Identify which cell holds the provided text, then report its [x, y] central coordinate. 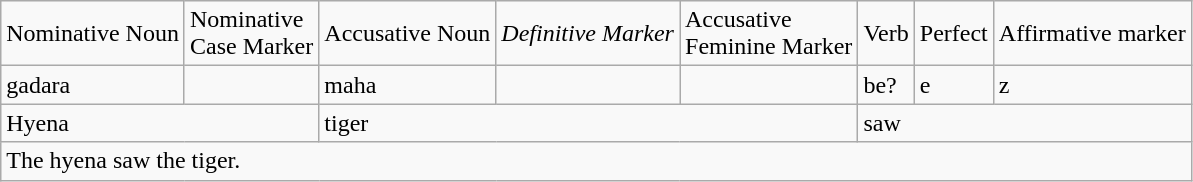
Nominative Noun [93, 34]
maha [408, 85]
AccusativeFeminine Marker [769, 34]
Verb [886, 34]
The hyena saw the tiger. [596, 161]
be? [886, 85]
saw [1024, 123]
tiger [588, 123]
Affirmative marker [1092, 34]
Accusative Noun [408, 34]
Perfect [954, 34]
gadara [93, 85]
NominativeCase Marker [251, 34]
z [1092, 85]
Hyena [160, 123]
Definitive Marker [588, 34]
e [954, 85]
